Find where the given text appears and provide that cell's center as (x, y) coordinate. 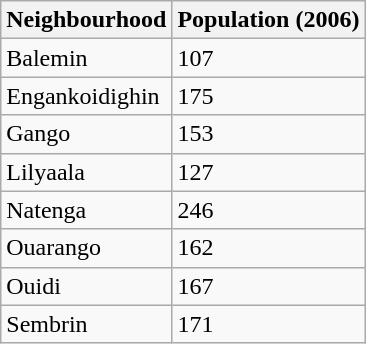
171 (268, 324)
Balemin (86, 58)
107 (268, 58)
246 (268, 210)
167 (268, 286)
Sembrin (86, 324)
Gango (86, 134)
Population (2006) (268, 20)
Natenga (86, 210)
Ouidi (86, 286)
Ouarango (86, 248)
153 (268, 134)
Neighbourhood (86, 20)
Lilyaala (86, 172)
175 (268, 96)
Engankoidighin (86, 96)
162 (268, 248)
127 (268, 172)
